Provide the [X, Y] coordinate of the cell's center where the given text is located.  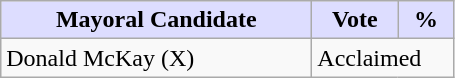
Acclaimed [383, 58]
Donald McKay (X) [156, 58]
Vote [355, 20]
% [426, 20]
Mayoral Candidate [156, 20]
